Return the [X, Y] coordinate for the center point of the cell that contains the specified text.  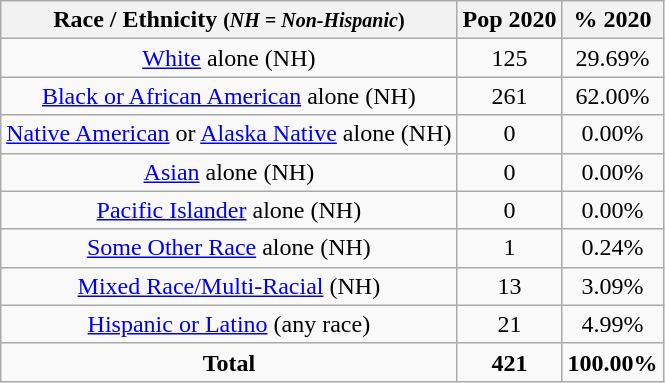
Race / Ethnicity (NH = Non-Hispanic) [229, 20]
4.99% [612, 324]
Asian alone (NH) [229, 172]
29.69% [612, 58]
261 [510, 96]
0.24% [612, 248]
62.00% [612, 96]
3.09% [612, 286]
Black or African American alone (NH) [229, 96]
White alone (NH) [229, 58]
Pacific Islander alone (NH) [229, 210]
Total [229, 362]
125 [510, 58]
Native American or Alaska Native alone (NH) [229, 134]
21 [510, 324]
Some Other Race alone (NH) [229, 248]
100.00% [612, 362]
1 [510, 248]
13 [510, 286]
421 [510, 362]
Hispanic or Latino (any race) [229, 324]
% 2020 [612, 20]
Pop 2020 [510, 20]
Mixed Race/Multi-Racial (NH) [229, 286]
